Pinpoint the cell where the given text exists, returning its (X, Y) midpoint coordinate. 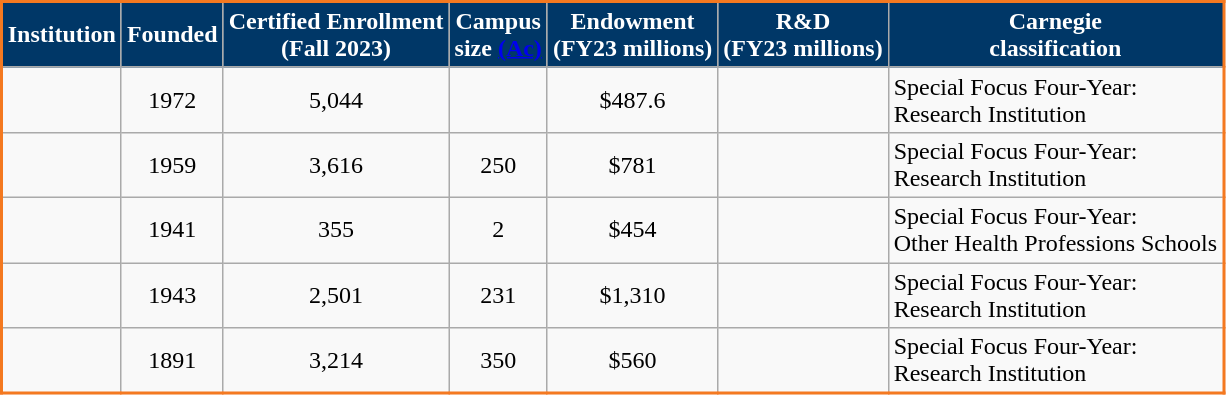
$781 (632, 164)
Endowment (FY23 millions) (632, 35)
$560 (632, 361)
3,616 (336, 164)
Carnegieclassification (1056, 35)
231 (498, 294)
2,501 (336, 294)
1943 (172, 294)
Institution (62, 35)
250 (498, 164)
$487.6 (632, 100)
5,044 (336, 100)
1959 (172, 164)
Special Focus Four-Year:Other Health Professions Schools (1056, 230)
1972 (172, 100)
2 (498, 230)
Certified Enrollment(Fall 2023) (336, 35)
Founded (172, 35)
Campussize (Ac) (498, 35)
355 (336, 230)
3,214 (336, 361)
$1,310 (632, 294)
350 (498, 361)
1891 (172, 361)
1941 (172, 230)
R&D(FY23 millions) (803, 35)
$454 (632, 230)
